Locate the cell with the specified text and output its (x, y) center coordinate. 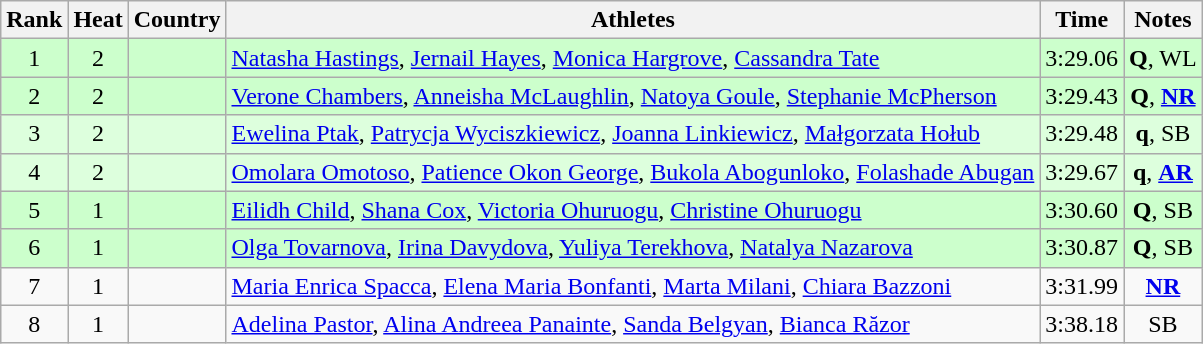
3:31.99 (1082, 286)
3:38.18 (1082, 324)
6 (34, 248)
Q, NR (1164, 96)
q, AR (1164, 172)
Natasha Hastings, Jernail Hayes, Monica Hargrove, Cassandra Tate (633, 58)
Maria Enrica Spacca, Elena Maria Bonfanti, Marta Milani, Chiara Bazzoni (633, 286)
7 (34, 286)
Omolara Omotoso, Patience Okon George, Bukola Abogunloko, Folashade Abugan (633, 172)
Verone Chambers, Anneisha McLaughlin, Natoya Goule, Stephanie McPherson (633, 96)
5 (34, 210)
Ewelina Ptak, Patrycja Wyciszkiewicz, Joanna Linkiewicz, Małgorzata Hołub (633, 134)
SB (1164, 324)
3:29.06 (1082, 58)
q, SB (1164, 134)
Adelina Pastor, Alina Andreea Panainte, Sanda Belgyan, Bianca Răzor (633, 324)
3:29.48 (1082, 134)
Time (1082, 20)
3:30.87 (1082, 248)
Olga Tovarnova, Irina Davydova, Yuliya Terekhova, Natalya Nazarova (633, 248)
8 (34, 324)
3:29.43 (1082, 96)
Heat (98, 20)
Rank (34, 20)
Country (177, 20)
Athletes (633, 20)
4 (34, 172)
3 (34, 134)
3:30.60 (1082, 210)
NR (1164, 286)
Notes (1164, 20)
Eilidh Child, Shana Cox, Victoria Ohuruogu, Christine Ohuruogu (633, 210)
Q, WL (1164, 58)
3:29.67 (1082, 172)
